Return the [X, Y] coordinate for the center point of the cell that contains the specified text.  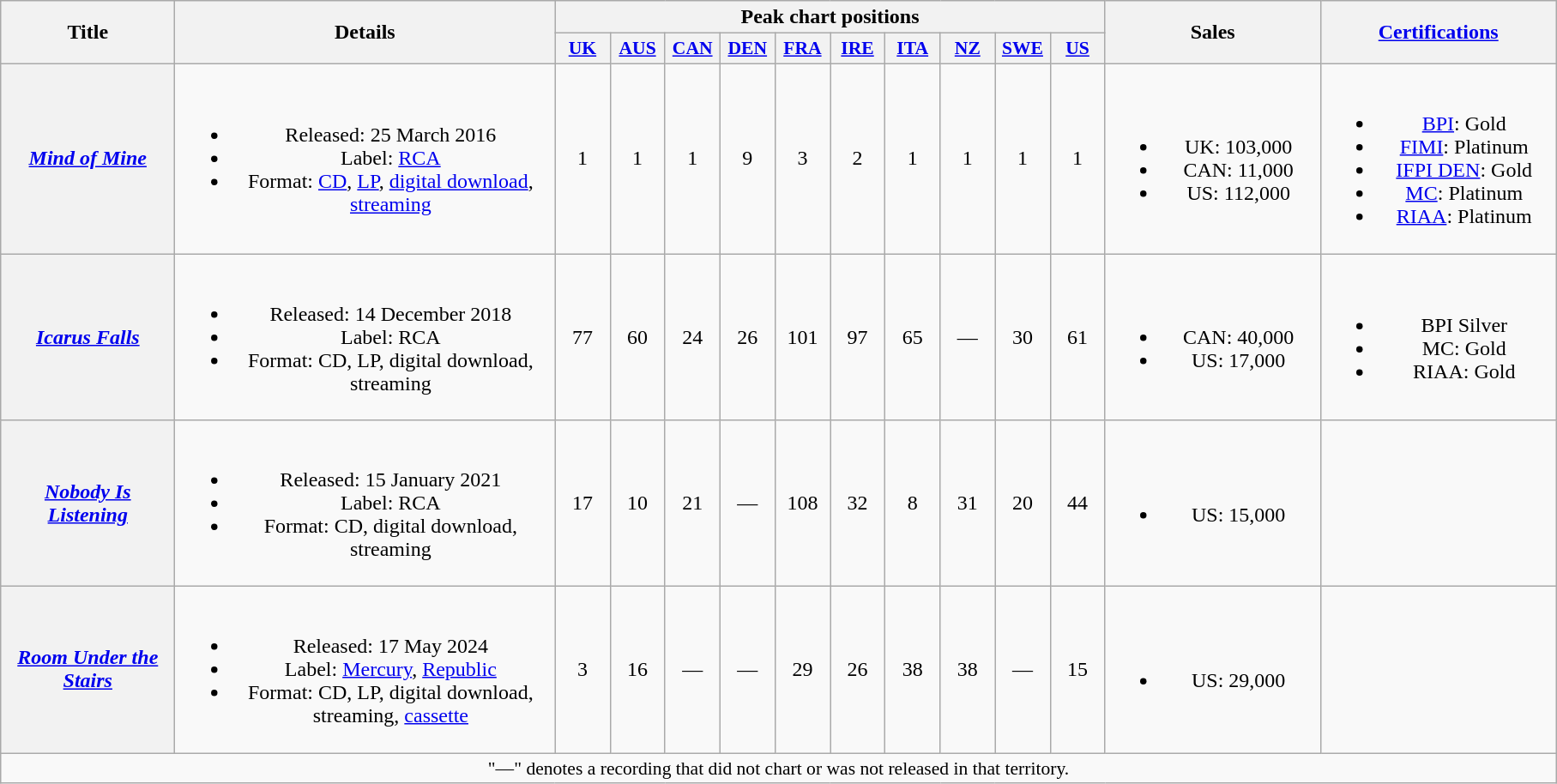
IRE [858, 49]
BPI: GoldFIMI: PlatinumIFPI DEN: GoldMC: PlatinumRIAA: Platinum [1438, 158]
101 [802, 337]
Mind of Mine [88, 158]
97 [858, 337]
29 [802, 670]
SWE [1023, 49]
Room Under the Stairs [88, 670]
UK: 103,000CAN: 11,000US: 112,000 [1213, 158]
Certifications [1438, 33]
Nobody Is Listening [88, 504]
AUS [637, 49]
CAN: 40,000US: 17,000 [1213, 337]
US [1077, 49]
"—" denotes a recording that did not chart or was not released in that territory. [779, 769]
2 [858, 158]
24 [692, 337]
61 [1077, 337]
32 [858, 504]
NZ [968, 49]
31 [968, 504]
Released: 15 January 2021Label: RCAFormat: CD, digital download, streaming [365, 504]
ITA [913, 49]
DEN [747, 49]
Details [365, 33]
30 [1023, 337]
16 [637, 670]
FRA [802, 49]
8 [913, 504]
10 [637, 504]
Released: 25 March 2016Label: RCAFormat: CD, LP, digital download, streaming [365, 158]
US: 29,000 [1213, 670]
77 [582, 337]
9 [747, 158]
65 [913, 337]
Icarus Falls [88, 337]
Sales [1213, 33]
21 [692, 504]
UK [582, 49]
Title [88, 33]
Released: 14 December 2018Label: RCAFormat: CD, LP, digital download, streaming [365, 337]
Released: 17 May 2024Label: Mercury, RepublicFormat: CD, LP, digital download, streaming, cassette [365, 670]
US: 15,000 [1213, 504]
BPI SilverMC: GoldRIAA: Gold [1438, 337]
44 [1077, 504]
15 [1077, 670]
Peak chart positions [830, 17]
CAN [692, 49]
17 [582, 504]
108 [802, 504]
20 [1023, 504]
60 [637, 337]
